From the cell containing the given text, extract its center point as [x, y] coordinate. 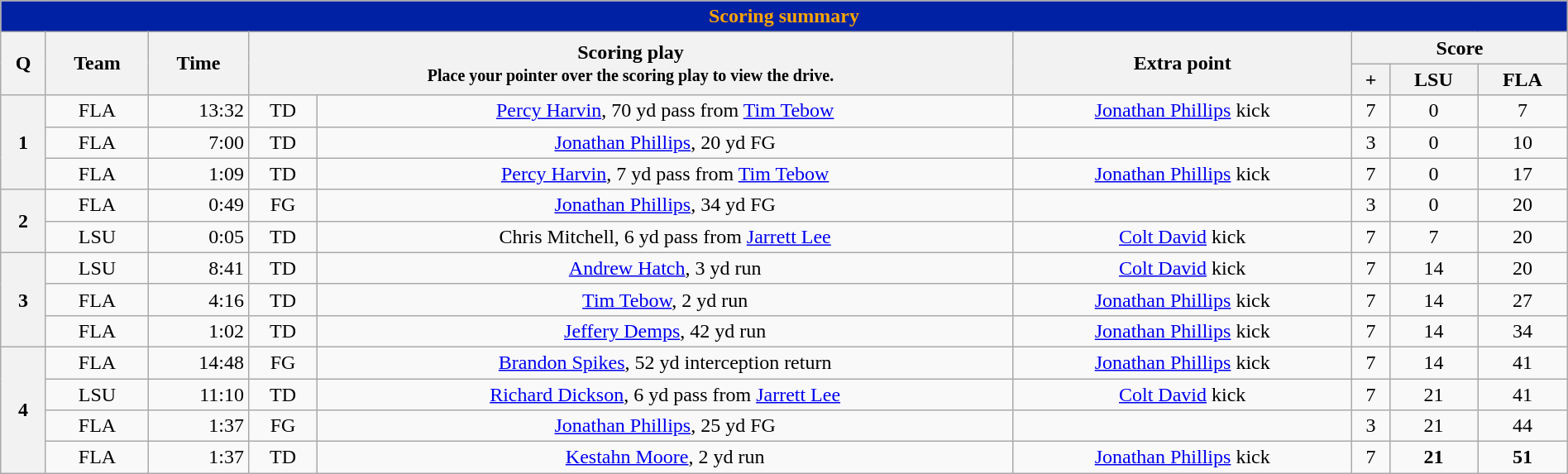
Time [198, 64]
Jeffery Demps, 42 yd run [665, 331]
Team [97, 64]
Q [23, 64]
Score [1460, 48]
Tim Tebow, 2 yd run [665, 299]
Chris Mitchell, 6 yd pass from Jarrett Lee [665, 237]
1:09 [198, 174]
11:10 [198, 395]
2 [23, 221]
Percy Harvin, 7 yd pass from Tim Tebow [665, 174]
7:00 [198, 142]
1:02 [198, 331]
17 [1523, 174]
Scoring playPlace your pointer over the scoring play to view the drive. [630, 64]
13:32 [198, 111]
4 [23, 409]
Percy Harvin, 70 yd pass from Tim Tebow [665, 111]
Brandon Spikes, 52 yd interception return [665, 362]
44 [1523, 426]
Andrew Hatch, 3 yd run [665, 268]
51 [1523, 457]
Jonathan Phillips, 20 yd FG [665, 142]
8:41 [198, 268]
1 [23, 142]
0:49 [198, 205]
4:16 [198, 299]
10 [1523, 142]
0:05 [198, 237]
Jonathan Phillips, 25 yd FG [665, 426]
+ [1371, 79]
Scoring summary [784, 17]
34 [1523, 331]
Kestahn Moore, 2 yd run [665, 457]
27 [1523, 299]
Jonathan Phillips, 34 yd FG [665, 205]
Richard Dickson, 6 yd pass from Jarrett Lee [665, 395]
Extra point [1183, 64]
14:48 [198, 362]
